For the text-containing cell, return its midpoint in (x, y) coordinate format. 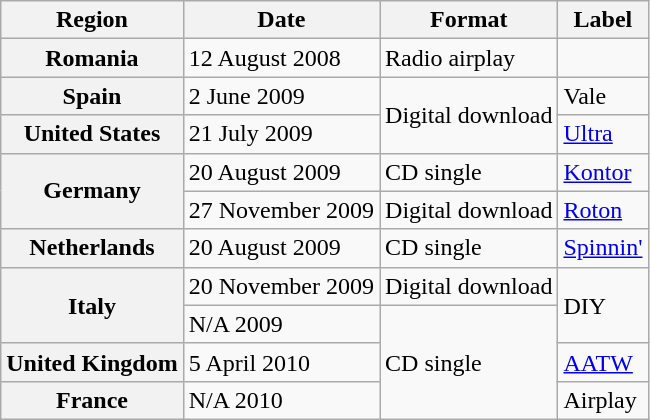
27 November 2009 (281, 210)
Ultra (603, 134)
12 August 2008 (281, 58)
Vale (603, 96)
Spinnin' (603, 248)
Netherlands (92, 248)
N/A 2009 (281, 324)
Roton (603, 210)
Label (603, 20)
N/A 2010 (281, 400)
Germany (92, 191)
Kontor (603, 172)
Spain (92, 96)
United Kingdom (92, 362)
Radio airplay (469, 58)
Date (281, 20)
21 July 2009 (281, 134)
United States (92, 134)
DIY (603, 305)
AATW (603, 362)
5 April 2010 (281, 362)
France (92, 400)
20 November 2009 (281, 286)
Region (92, 20)
2 June 2009 (281, 96)
Italy (92, 305)
Airplay (603, 400)
Romania (92, 58)
Format (469, 20)
